For the text-containing cell, return its midpoint in [x, y] coordinate format. 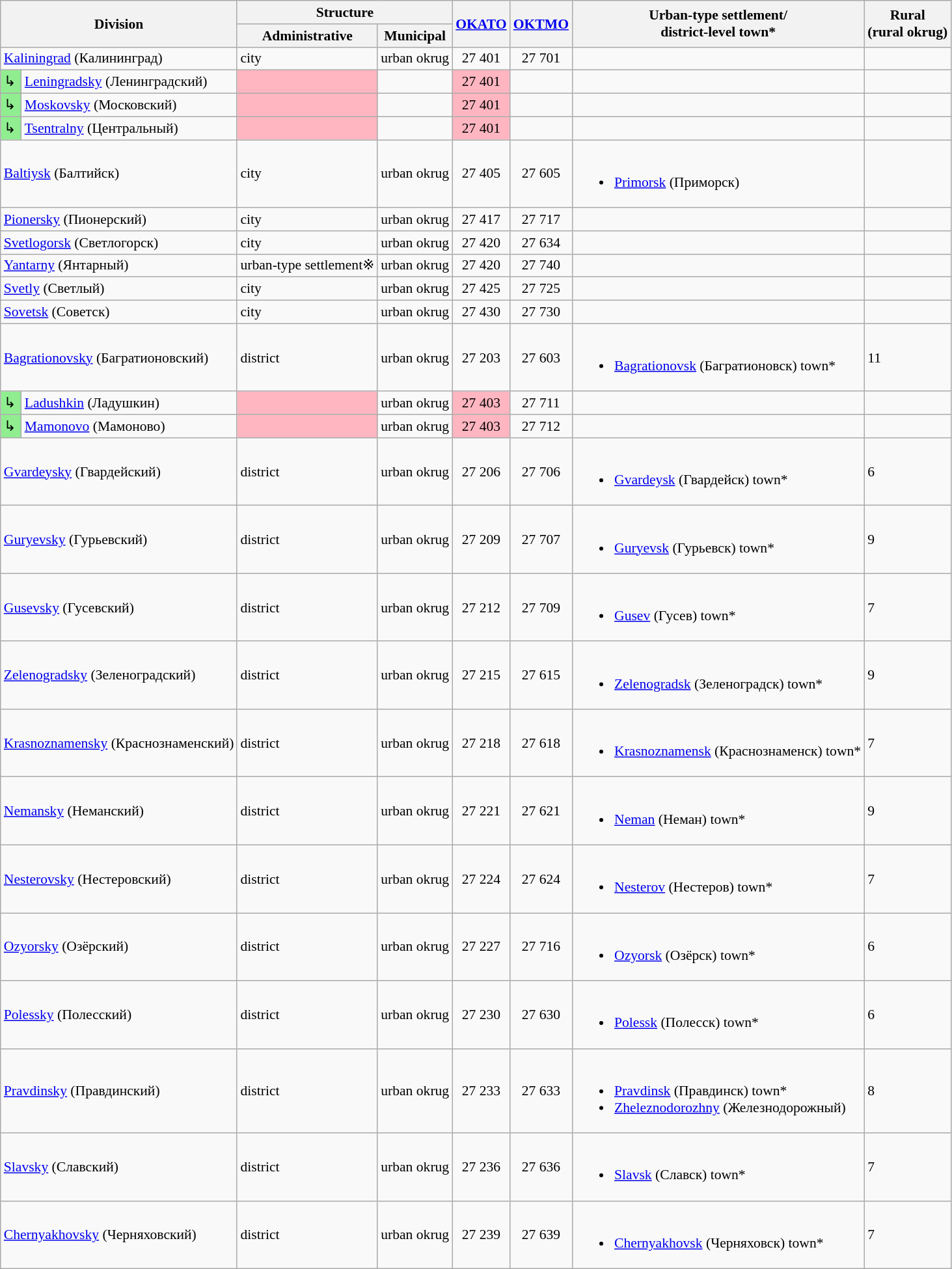
Neman (Неман) town* [718, 811]
Tsentralny (Центральный) [129, 128]
Guryevsk (Гурьевск) town* [718, 539]
Primorsk (Приморск) [718, 174]
Structure [345, 12]
27 603 [541, 357]
27 624 [541, 879]
27 701 [541, 59]
27 236 [481, 1167]
27 206 [481, 472]
27 405 [481, 174]
Krasnoznamensk (Краснознаменск) town* [718, 743]
Polessk (Полесск) town* [718, 1015]
Bagrationovsky (Багратионовский) [119, 357]
27 707 [541, 539]
27 709 [541, 607]
Ladushkin (Ладушкин) [129, 403]
27 215 [481, 675]
Krasnoznamensky (Краснознаменский) [119, 743]
27 221 [481, 811]
Sovetsk (Советск) [119, 312]
Zelenogradsky (Зеленоградский) [119, 675]
Chernyakhovsk (Черняховск) town* [718, 1235]
27 716 [541, 947]
27 417 [481, 219]
Nesterov (Нестеров) town* [718, 879]
27 725 [541, 289]
Slavsk (Славск) town* [718, 1167]
Gvardeysk (Гвардейск) town* [718, 472]
27 230 [481, 1015]
27 425 [481, 289]
Gusev (Гусев) town* [718, 607]
27 209 [481, 539]
27 712 [541, 426]
27 634 [541, 243]
27 430 [481, 312]
27 233 [481, 1091]
Zelenogradsk (Зеленоградск) town* [718, 675]
27 615 [541, 675]
Svetlogorsk (Светлогорск) [119, 243]
Moskovsky (Московский) [129, 105]
Slavsky (Славский) [119, 1167]
Rural(rural okrug) [907, 23]
Division [119, 23]
27 706 [541, 472]
Pravdinsky (Правдинский) [119, 1091]
Nemansky (Неманский) [119, 811]
27 212 [481, 607]
Urban-type settlement/district-level town* [718, 23]
Chernyakhovsky (Черняховский) [119, 1235]
Kaliningrad (Калининград) [119, 59]
27 218 [481, 743]
27 618 [541, 743]
Bagrationovsk (Багратионовск) town* [718, 357]
Ozyorsk (Озёрск) town* [718, 947]
Pionersky (Пионерский) [119, 219]
27 639 [541, 1235]
Municipal [415, 36]
27 636 [541, 1167]
27 711 [541, 403]
Gvardeysky (Гвардейский) [119, 472]
Guryevsky (Гурьевский) [119, 539]
Mamonovo (Мамоново) [129, 426]
27 740 [541, 266]
Yantarny (Янтарный) [119, 266]
27 630 [541, 1015]
Nesterovsky (Нестеровский) [119, 879]
urban-type settlement※ [307, 266]
Polessky (Полесский) [119, 1015]
Pravdinsk (Правдинск) town*Zheleznodorozhny (Железнодорожный) [718, 1091]
27 239 [481, 1235]
Gusevsky (Гусевский) [119, 607]
Ozyorsky (Озёрский) [119, 947]
Leningradsky (Ленинградский) [129, 82]
27 717 [541, 219]
Administrative [307, 36]
OKTMO [541, 23]
27 605 [541, 174]
11 [907, 357]
27 621 [541, 811]
27 730 [541, 312]
27 203 [481, 357]
27 633 [541, 1091]
OKATO [481, 23]
27 227 [481, 947]
Svetly (Светлый) [119, 289]
8 [907, 1091]
Baltiysk (Балтийск) [119, 174]
27 224 [481, 879]
